From the cell containing the given text, extract its center point as (X, Y) coordinate. 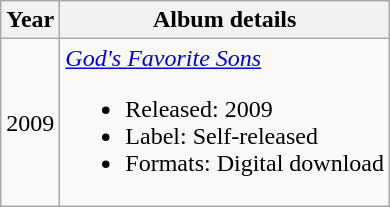
2009 (30, 122)
Year (30, 20)
Album details (225, 20)
God's Favorite SonsReleased: 2009Label: Self-releasedFormats: Digital download (225, 122)
